Extract the (x, y) coordinate from the center of the cell holding the provided text.  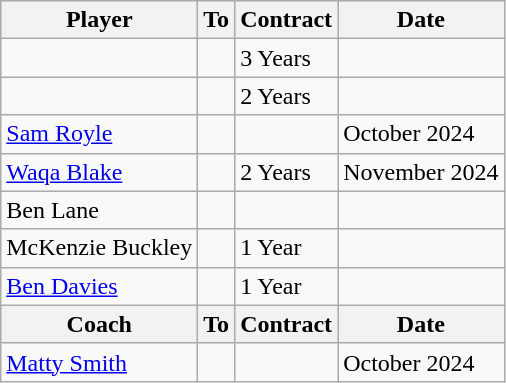
Player (100, 20)
Waqa Blake (100, 172)
November 2024 (421, 172)
McKenzie Buckley (100, 248)
3 Years (286, 58)
Sam Royle (100, 134)
Ben Lane (100, 210)
Ben Davies (100, 286)
Matty Smith (100, 362)
Coach (100, 324)
